Search for the cell housing the specified text and yield its (X, Y) center coordinate. 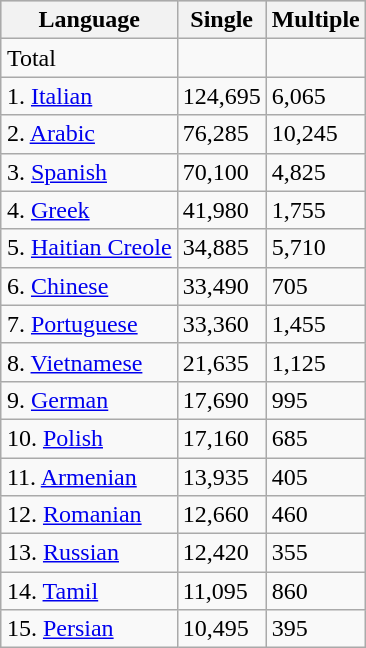
5. Haitian Creole (89, 248)
995 (316, 400)
705 (316, 286)
1,125 (316, 362)
1,755 (316, 210)
12,420 (222, 553)
21,635 (222, 362)
1. Italian (89, 96)
124,695 (222, 96)
Language (89, 20)
34,885 (222, 248)
11. Armenian (89, 477)
13,935 (222, 477)
12. Romanian (89, 515)
405 (316, 477)
10,245 (316, 134)
10. Polish (89, 438)
395 (316, 629)
4,825 (316, 172)
17,690 (222, 400)
6,065 (316, 96)
Multiple (316, 20)
355 (316, 553)
10,495 (222, 629)
11,095 (222, 591)
9. German (89, 400)
6. Chinese (89, 286)
76,285 (222, 134)
15. Persian (89, 629)
3. Spanish (89, 172)
460 (316, 515)
13. Russian (89, 553)
33,360 (222, 324)
4. Greek (89, 210)
1,455 (316, 324)
17,160 (222, 438)
33,490 (222, 286)
41,980 (222, 210)
Total (89, 58)
8. Vietnamese (89, 362)
14. Tamil (89, 591)
685 (316, 438)
860 (316, 591)
Single (222, 20)
2. Arabic (89, 134)
12,660 (222, 515)
70,100 (222, 172)
7. Portuguese (89, 324)
5,710 (316, 248)
